Locate the cell with the specified text and output its [X, Y] center coordinate. 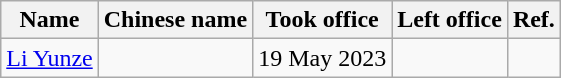
Name [50, 20]
Li Yunze [50, 58]
Took office [322, 20]
19 May 2023 [322, 58]
Left office [450, 20]
Ref. [534, 20]
Chinese name [175, 20]
